Return the (x, y) coordinate for the center point of the cell that contains the specified text.  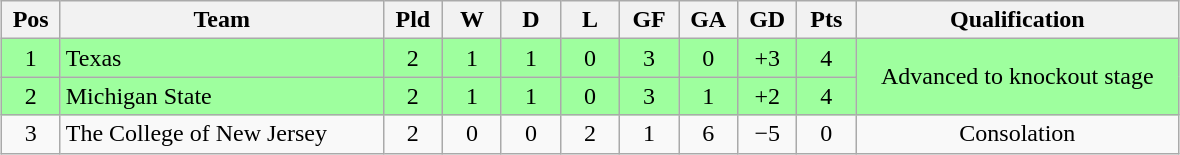
+3 (768, 58)
The College of New Jersey (222, 134)
GF (650, 20)
Michigan State (222, 96)
GD (768, 20)
−5 (768, 134)
Qualification (1018, 20)
Pts (826, 20)
Advanced to knockout stage (1018, 77)
+2 (768, 96)
GA (708, 20)
Consolation (1018, 134)
Texas (222, 58)
L (590, 20)
Team (222, 20)
W (472, 20)
Pld (412, 20)
D (530, 20)
Pos (30, 20)
6 (708, 134)
